For the text-containing cell, return its midpoint in [X, Y] coordinate format. 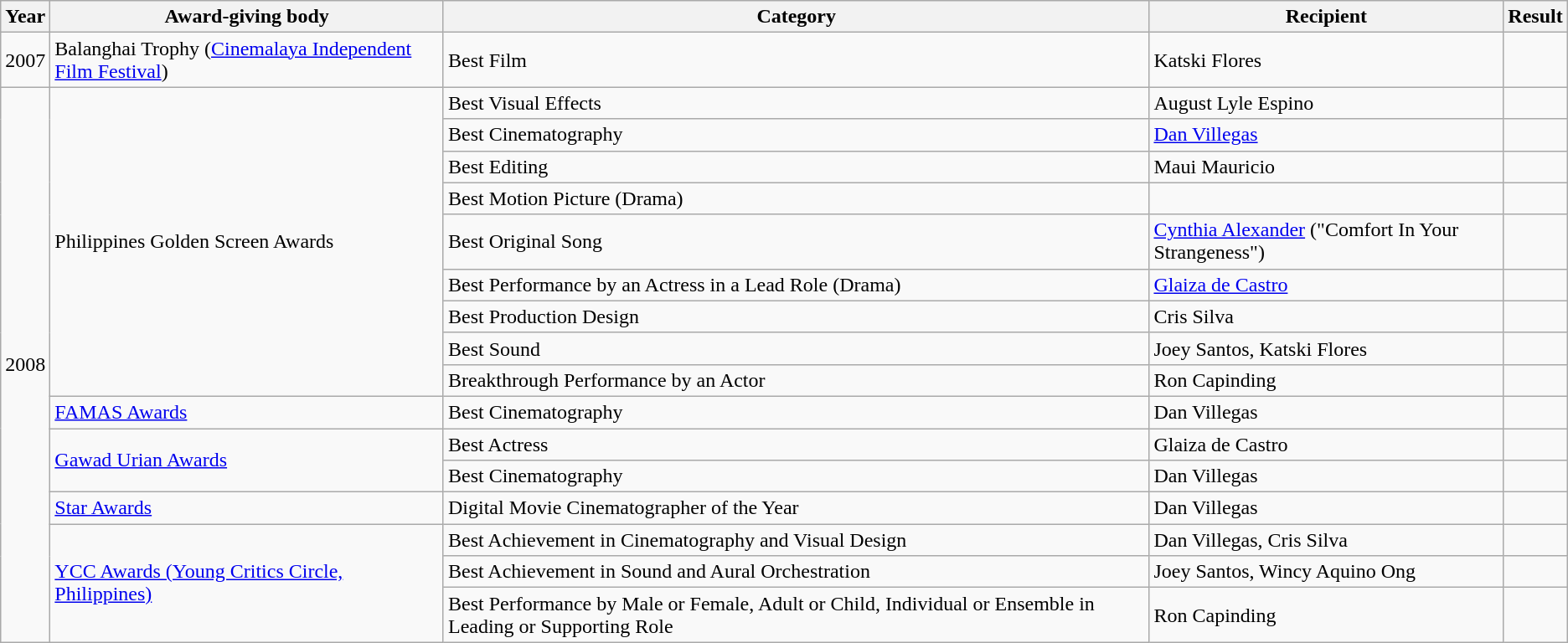
Digital Movie Cinematographer of the Year [796, 508]
2007 [25, 60]
Katski Flores [1327, 60]
Balanghai Trophy (Cinemalaya Independent Film Festival) [247, 60]
Year [25, 17]
Award-giving body [247, 17]
Gawad Urian Awards [247, 460]
Best Motion Picture (Drama) [796, 198]
Best Film [796, 60]
Cynthia Alexander ("Comfort In Your Strangeness") [1327, 241]
Philippines Golden Screen Awards [247, 242]
Star Awards [247, 508]
Best Sound [796, 348]
Best Editing [796, 167]
YCC Awards (Young Critics Circle, Philippines) [247, 583]
Best Performance by Male or Female, Adult or Child, Individual or Ensemble in Leading or Supporting Role [796, 615]
Best Original Song [796, 241]
Category [796, 17]
Recipient [1327, 17]
Best Actress [796, 445]
Best Visual Effects [796, 103]
Best Achievement in Cinematography and Visual Design [796, 540]
Best Achievement in Sound and Aural Orchestration [796, 572]
Best Production Design [796, 316]
Joey Santos, Wincy Aquino Ong [1327, 572]
August Lyle Espino [1327, 103]
Best Performance by an Actress in a Lead Role (Drama) [796, 285]
Maui Mauricio [1327, 167]
Dan Villegas, Cris Silva [1327, 540]
2008 [25, 365]
FAMAS Awards [247, 412]
Cris Silva [1327, 316]
Result [1535, 17]
Breakthrough Performance by an Actor [796, 380]
Joey Santos, Katski Flores [1327, 348]
